Search for the cell housing the specified text and yield its [X, Y] center coordinate. 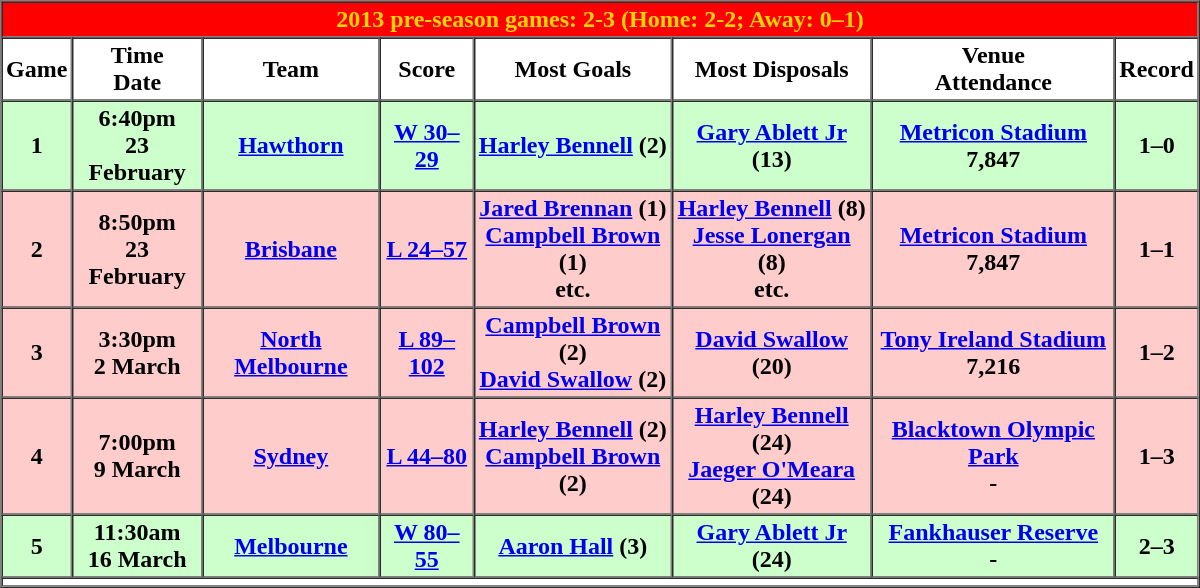
Team [290, 70]
1–3 [1157, 456]
David Swallow (20) [771, 353]
4 [37, 456]
Game [37, 70]
Gary Ablett Jr (24) [771, 546]
1 [37, 145]
Brisbane [290, 248]
1–0 [1157, 145]
Sydney [290, 456]
Melbourne [290, 546]
11:30am16 March [138, 546]
Harley Bennell (2)Campbell Brown (2) [572, 456]
North Melbourne [290, 353]
Aaron Hall (3) [572, 546]
L 89–102 [426, 353]
7:00pm9 March [138, 456]
8:50pm23 February [138, 248]
2013 pre-season games: 2-3 (Home: 2-2; Away: 0–1) [600, 20]
Tony Ireland Stadium7,216 [994, 353]
Hawthorn [290, 145]
Blacktown Olympic Park- [994, 456]
Score [426, 70]
W 30–29 [426, 145]
W 80–55 [426, 546]
3:30pm2 March [138, 353]
2 [37, 248]
Harley Bennell (2) [572, 145]
2–3 [1157, 546]
L 44–80 [426, 456]
Campbell Brown (2)David Swallow (2) [572, 353]
VenueAttendance [994, 70]
Most Disposals [771, 70]
3 [37, 353]
1–1 [1157, 248]
1–2 [1157, 353]
TimeDate [138, 70]
Harley Bennell (8)Jesse Lonergan (8)etc. [771, 248]
Gary Ablett Jr (13) [771, 145]
Jared Brennan (1)Campbell Brown (1)etc. [572, 248]
Harley Bennell (24)Jaeger O'Meara (24) [771, 456]
5 [37, 546]
6:40pm23 February [138, 145]
Most Goals [572, 70]
Record [1157, 70]
Fankhauser Reserve- [994, 546]
L 24–57 [426, 248]
